Find where the given text appears and provide that cell's center as (x, y) coordinate. 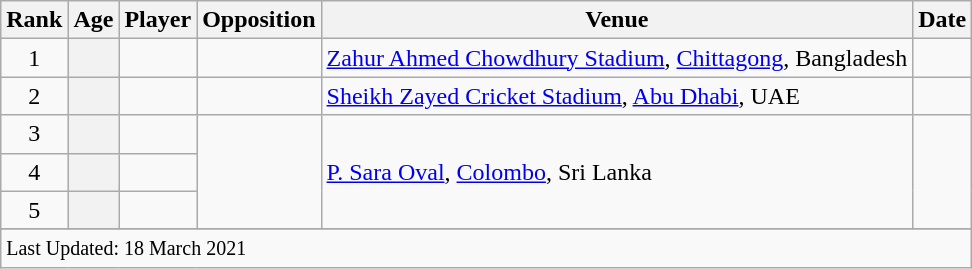
Sheikh Zayed Cricket Stadium, Abu Dhabi, UAE (617, 96)
1 (34, 58)
Opposition (259, 20)
Venue (617, 20)
5 (34, 210)
Age (94, 20)
2 (34, 96)
Date (942, 20)
Last Updated: 18 March 2021 (486, 248)
Zahur Ahmed Chowdhury Stadium, Chittagong, Bangladesh (617, 58)
4 (34, 172)
Player (158, 20)
P. Sara Oval, Colombo, Sri Lanka (617, 172)
Rank (34, 20)
3 (34, 134)
